Locate the cell with the specified text and output its (X, Y) center coordinate. 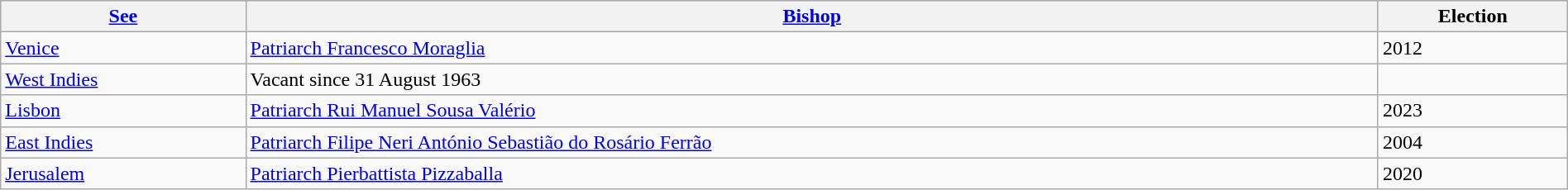
See (123, 17)
Patriarch Francesco Moraglia (812, 48)
2004 (1472, 142)
Venice (123, 48)
Jerusalem (123, 173)
Election (1472, 17)
Lisbon (123, 111)
2012 (1472, 48)
Patriarch Pierbattista Pizzaballa (812, 173)
East Indies (123, 142)
Patriarch Filipe Neri António Sebastião do Rosário Ferrão (812, 142)
West Indies (123, 79)
2023 (1472, 111)
2020 (1472, 173)
Bishop (812, 17)
Vacant since 31 August 1963 (812, 79)
Patriarch Rui Manuel Sousa Valério (812, 111)
